For the text-containing cell, return its midpoint in [X, Y] coordinate format. 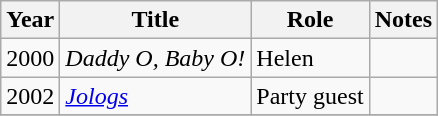
Year [30, 20]
2002 [30, 96]
Daddy O, Baby O! [156, 58]
2000 [30, 58]
Jologs [156, 96]
Party guest [310, 96]
Role [310, 20]
Helen [310, 58]
Title [156, 20]
Notes [403, 20]
